Extract the (X, Y) coordinate from the center of the cell holding the provided text.  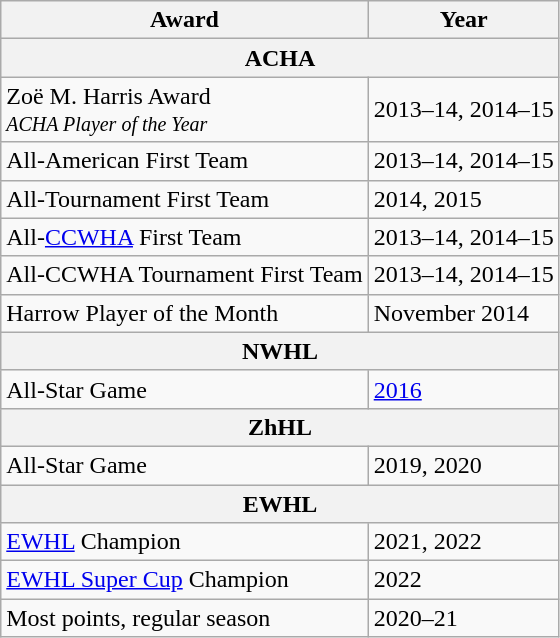
November 2014 (464, 313)
All-CCWHA Tournament First Team (184, 275)
EWHL Super Cup Champion (184, 580)
Award (184, 20)
2016 (464, 389)
All-American First Team (184, 161)
All-CCWHA First Team (184, 237)
2021, 2022 (464, 542)
EWHL Champion (184, 542)
Most points, regular season (184, 618)
Zoë M. Harris AwardACHA Player of the Year (184, 110)
All-Tournament First Team (184, 199)
EWHL (280, 503)
Harrow Player of the Month (184, 313)
2020–21 (464, 618)
Year (464, 20)
2014, 2015 (464, 199)
ACHA (280, 58)
ZhHL (280, 427)
2019, 2020 (464, 465)
NWHL (280, 351)
2022 (464, 580)
